Return [x, y] of the center of cell containing provided text 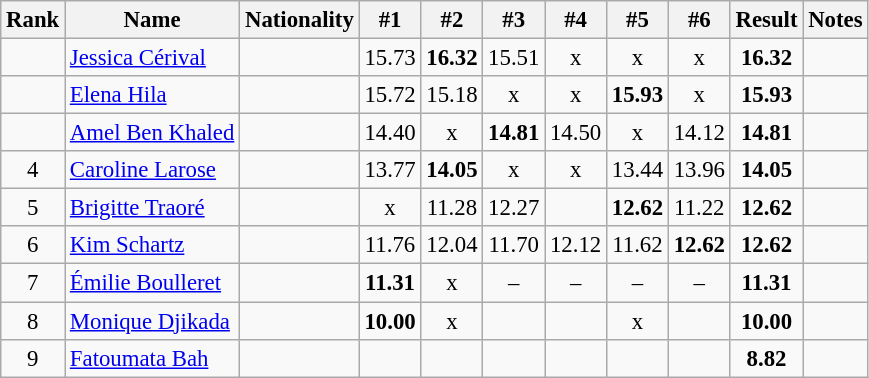
11.62 [638, 245]
13.77 [390, 170]
Kim Schartz [152, 245]
13.44 [638, 170]
15.72 [390, 95]
Elena Hila [152, 95]
14.40 [390, 133]
5 [33, 208]
Monique Djikada [152, 321]
6 [33, 245]
13.96 [699, 170]
#5 [638, 20]
Émilie Boulleret [152, 283]
12.27 [514, 208]
4 [33, 170]
Result [766, 20]
8.82 [766, 358]
Notes [836, 20]
15.18 [452, 95]
#1 [390, 20]
#2 [452, 20]
8 [33, 321]
11.28 [452, 208]
Nationality [300, 20]
#4 [576, 20]
Name [152, 20]
#3 [514, 20]
#6 [699, 20]
14.12 [699, 133]
Rank [33, 20]
9 [33, 358]
Jessica Cérival [152, 58]
12.12 [576, 245]
Brigitte Traoré [152, 208]
Amel Ben Khaled [152, 133]
15.51 [514, 58]
Caroline Larose [152, 170]
Fatoumata Bah [152, 358]
11.22 [699, 208]
12.04 [452, 245]
11.76 [390, 245]
15.73 [390, 58]
7 [33, 283]
14.50 [576, 133]
11.70 [514, 245]
